Scan for the cell matching the given text and deliver its [X, Y] coordinate at center. 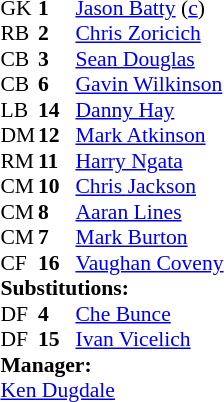
2 [57, 33]
CF [19, 263]
Substitutions: [112, 289]
DM [19, 135]
RM [19, 161]
3 [57, 59]
8 [57, 212]
6 [57, 85]
Danny Hay [149, 110]
LB [19, 110]
Gavin Wilkinson [149, 85]
Aaran Lines [149, 212]
Che Bunce [149, 314]
RB [19, 33]
4 [57, 314]
12 [57, 135]
Sean Douglas [149, 59]
16 [57, 263]
10 [57, 187]
Mark Burton [149, 237]
Chris Zoricich [149, 33]
7 [57, 237]
Harry Ngata [149, 161]
Vaughan Coveny [149, 263]
Mark Atkinson [149, 135]
Ivan Vicelich [149, 339]
14 [57, 110]
Manager: [112, 365]
15 [57, 339]
Chris Jackson [149, 187]
11 [57, 161]
